For the text-containing cell, return its midpoint in [x, y] coordinate format. 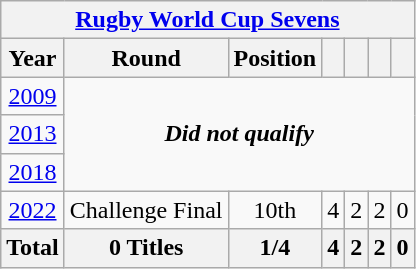
Rugby World Cup Sevens [208, 20]
10th [275, 210]
Position [275, 58]
0 Titles [146, 248]
2018 [33, 172]
Round [146, 58]
Year [33, 58]
2013 [33, 134]
2022 [33, 210]
1/4 [275, 248]
2009 [33, 96]
Did not qualify [239, 134]
Total [33, 248]
Challenge Final [146, 210]
